Determine the (x, y) coordinate at the center of the cell enclosing the given text.  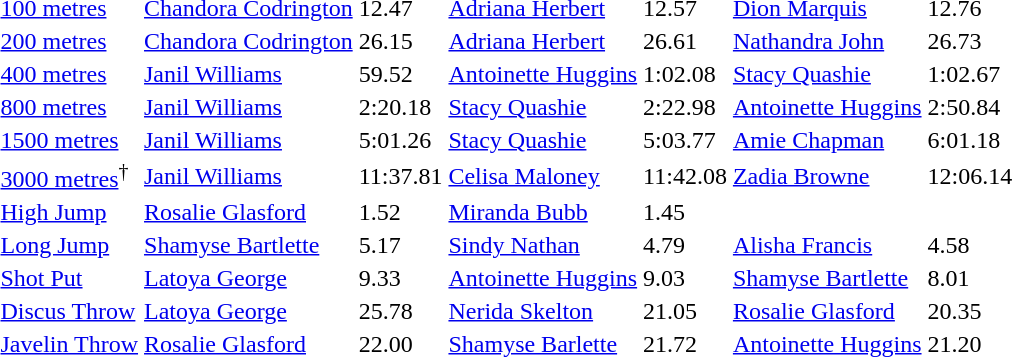
Chandora Codrington (249, 41)
1.45 (686, 212)
Nathandra John (827, 41)
Amie Chapman (827, 140)
9.33 (400, 278)
59.52 (400, 74)
11:37.81 (400, 176)
Nerida Skelton (543, 311)
Celisa Maloney (543, 176)
9.03 (686, 278)
Sindy Nathan (543, 245)
4.79 (686, 245)
1:02.08 (686, 74)
Zadia Browne (827, 176)
1.52 (400, 212)
21.05 (686, 311)
26.61 (686, 41)
5.17 (400, 245)
Alisha Francis (827, 245)
2:20.18 (400, 107)
Adriana Herbert (543, 41)
25.78 (400, 311)
2:22.98 (686, 107)
5:03.77 (686, 140)
Miranda Bubb (543, 212)
26.15 (400, 41)
5:01.26 (400, 140)
11:42.08 (686, 176)
